Return the [X, Y] coordinate for the center point of the cell that contains the specified text.  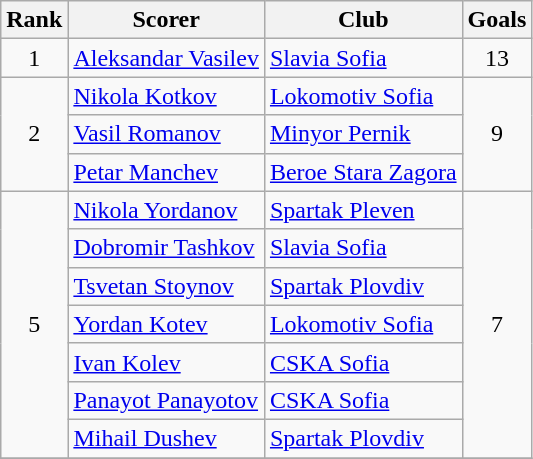
Yordan Kotev [166, 324]
2 [34, 134]
Ivan Kolev [166, 362]
Petar Manchev [166, 172]
Rank [34, 20]
Dobromir Tashkov [166, 248]
Spartak Pleven [363, 210]
Vasil Romanov [166, 134]
9 [497, 134]
Club [363, 20]
Tsvetan Stoynov [166, 286]
1 [34, 58]
Goals [497, 20]
Beroe Stara Zagora [363, 172]
Aleksandar Vasilev [166, 58]
Minyor Pernik [363, 134]
Nikola Yordanov [166, 210]
5 [34, 324]
13 [497, 58]
Mihail Dushev [166, 438]
Panayot Panayotov [166, 400]
7 [497, 324]
Scorer [166, 20]
Nikola Kotkov [166, 96]
